Scan for the cell matching the given text and deliver its [X, Y] coordinate at center. 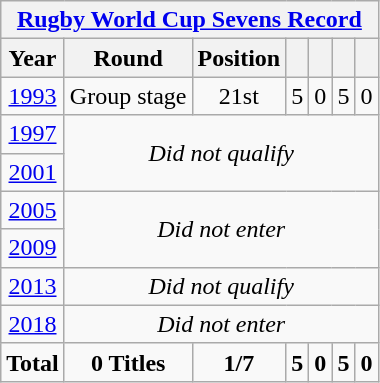
1997 [33, 134]
Round [128, 58]
2013 [33, 286]
Year [33, 58]
Total [33, 362]
Group stage [128, 96]
2018 [33, 324]
Position [239, 58]
2001 [33, 172]
2005 [33, 210]
0 Titles [128, 362]
2009 [33, 248]
21st [239, 96]
1993 [33, 96]
Rugby World Cup Sevens Record [190, 20]
1/7 [239, 362]
